Scan for the cell matching the given text and deliver its (X, Y) coordinate at center. 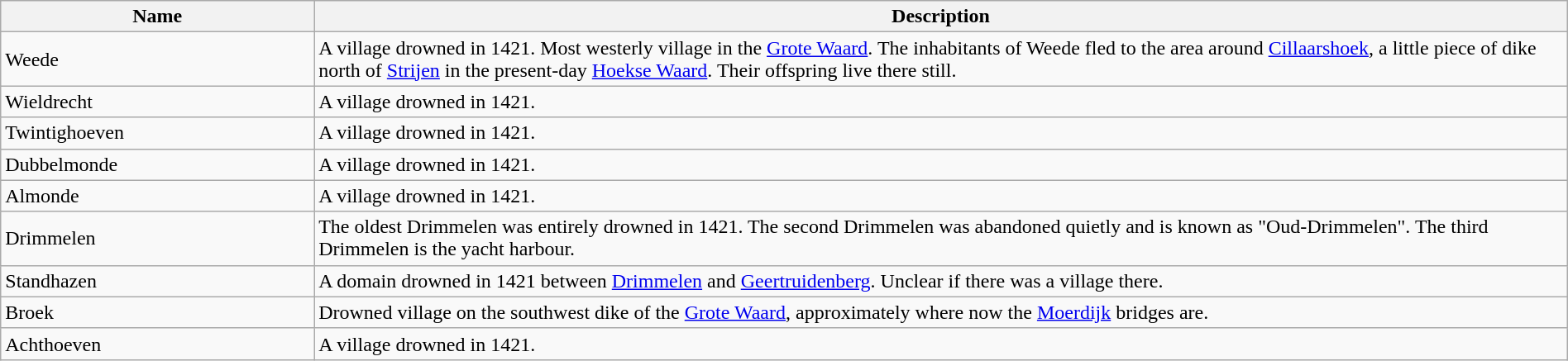
Drowned village on the southwest dike of the Grote Waard, approximately where now the Moerdijk bridges are. (941, 312)
Dubbelmonde (157, 164)
Twintighoeven (157, 133)
Drimmelen (157, 238)
Weede (157, 59)
Name (157, 17)
Broek (157, 312)
Wieldrecht (157, 102)
Almonde (157, 196)
Standhazen (157, 281)
Description (941, 17)
Achthoeven (157, 344)
A domain drowned in 1421 between Drimmelen and Geertruidenberg. Unclear if there was a village there. (941, 281)
